Determine the [x, y] coordinate at the center of the cell enclosing the given text.  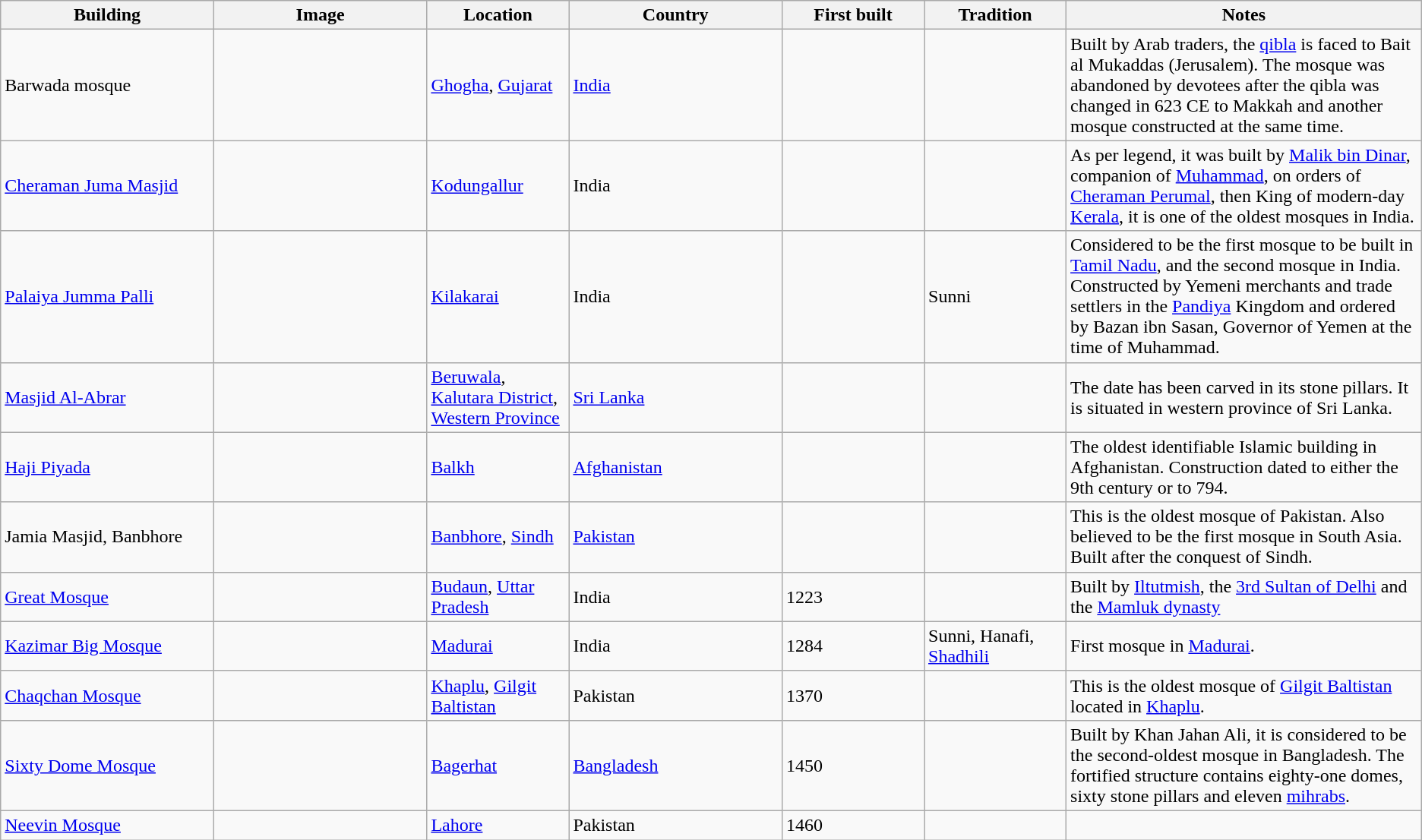
1370 [852, 696]
Kodungallur [498, 185]
First built [852, 15]
Great Mosque [108, 597]
Bangladesh [676, 766]
Building [108, 15]
Beruwala, Kalutara District, Western Province [498, 397]
Barwada mosque [108, 85]
Jamia Masjid, Banbhore [108, 537]
Neevin Mosque [108, 825]
Notes [1244, 15]
1450 [852, 766]
This is the oldest mosque of Pakistan. Also believed to be the first mosque in South Asia. Built after the conquest of Sindh. [1244, 537]
Country [676, 15]
Sunni, Hanafi, Shadhili [995, 646]
1460 [852, 825]
Image [321, 15]
Haji Piyada [108, 467]
Tradition [995, 15]
Khaplu, Gilgit Baltistan [498, 696]
Budaun, Uttar Pradesh [498, 597]
Cheraman Juma Masjid [108, 185]
Banbhore, Sindh [498, 537]
1284 [852, 646]
Balkh [498, 467]
Madurai [498, 646]
Sunni [995, 296]
The oldest identifiable Islamic building in Afghanistan. Construction dated to either the 9th century or to 794. [1244, 467]
Built by Iltutmish, the 3rd Sultan of Delhi and the Mamluk dynasty [1244, 597]
Sri Lanka [676, 397]
Location [498, 15]
Kazimar Big Mosque [108, 646]
Kilakarai [498, 296]
Sixty Dome Mosque [108, 766]
Chaqchan Mosque [108, 696]
Lahore [498, 825]
This is the oldest mosque of Gilgit Baltistan located in Khaplu. [1244, 696]
The date has been carved in its stone pillars. It is situated in western province of Sri Lanka. [1244, 397]
First mosque in Madurai. [1244, 646]
Palaiya Jumma Palli [108, 296]
Masjid Al-Abrar [108, 397]
1223 [852, 597]
Bagerhat [498, 766]
Afghanistan [676, 467]
Ghogha, Gujarat [498, 85]
